Scan for the cell matching the given text and deliver its [X, Y] coordinate at center. 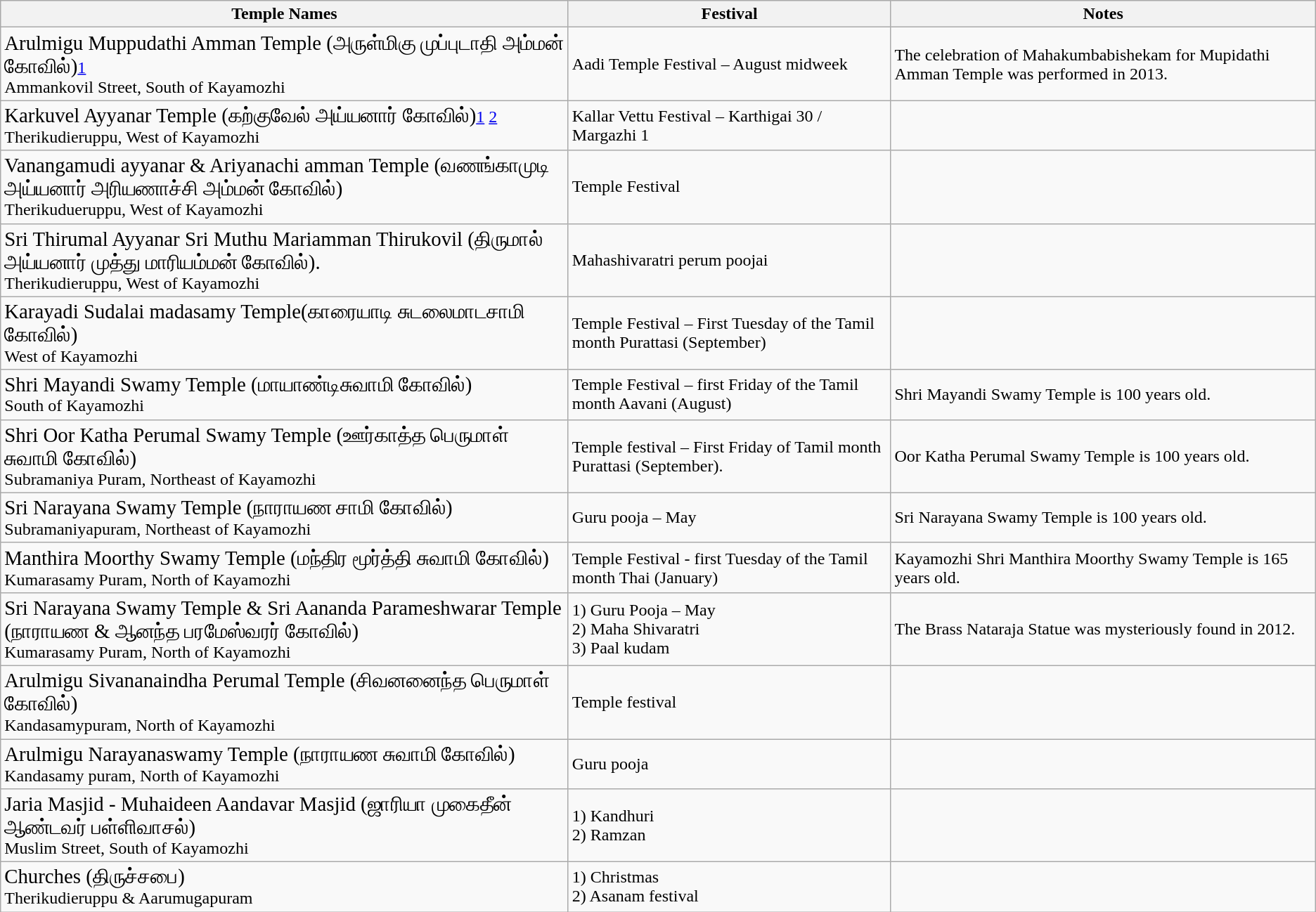
Jaria Masjid - Muhaideen Aandavar Masjid (ஜாரியா முகைதீன் ஆண்டவர் பள்ளிவாசல்) Muslim Street, South of Kayamozhi [285, 826]
Temple festival [730, 702]
Temple Festival – First Tuesday of the Tamil month Purattasi (September) [730, 333]
Vanangamudi ayyanar & Ariyanachi amman Temple (வணங்காமுடி அய்யனார் அரியணாச்சி அம்மன் கோவில்)Therikudueruppu, West of Kayamozhi [285, 187]
Karkuvel Ayyanar Temple (கற்குவேல் அய்யனார் கோவில்)1 2Therikudieruppu, West of Kayamozhi [285, 125]
Mahashivaratri perum poojai [730, 260]
Shri Oor Katha Perumal Swamy Temple (ஊர்காத்த பெருமாள் சுவாமி கோவில்)Subramaniya Puram, Northeast of Kayamozhi [285, 456]
Guru pooja [730, 764]
1) Guru Pooja – May2) Maha Shivaratri3) Paal kudam [730, 629]
Churches (திருச்சபை)Therikudieruppu & Aarumugapuram [285, 887]
Karayadi Sudalai madasamy Temple(காரையாடி சுடலைமாடசாமி கோவில்)West of Kayamozhi [285, 333]
Notes [1103, 14]
The Brass Nataraja Statue was mysteriously found in 2012. [1103, 629]
Arulmigu Sivananaindha Perumal Temple (சிவனனைந்த பெருமாள் கோவில்)Kandasamypuram, North of Kayamozhi [285, 702]
Temple Festival [730, 187]
Temple Festival – first Friday of the Tamil month Aavani (August) [730, 395]
Oor Katha Perumal Swamy Temple is 100 years old. [1103, 456]
Aadi Temple Festival – August midweek [730, 64]
Kayamozhi Shri Manthira Moorthy Swamy Temple is 165 years old. [1103, 568]
Manthira Moorthy Swamy Temple (மந்திர மூர்த்தி சுவாமி கோவில்)Kumarasamy Puram, North of Kayamozhi [285, 568]
Sri Thirumal Ayyanar Sri Muthu Mariamman Thirukovil (திருமால் அய்யனார் முத்து மாரியம்மன் கோவில்).Therikudieruppu, West of Kayamozhi [285, 260]
Temple Names [285, 14]
Shri Mayandi Swamy Temple (மாயாண்டிசுவாமி கோவில்)South of Kayamozhi [285, 395]
1) Kandhuri2) Ramzan [730, 826]
Sri Narayana Swamy Temple (நாராயண சாமி கோவில்)Subramaniyapuram, Northeast of Kayamozhi [285, 517]
Temple Festival - first Tuesday of the Tamil month Thai (January) [730, 568]
Arulmigu Muppudathi Amman Temple (அருள்மிகு முப்புடாதி அம்மன் கோவில்)1Ammankovil Street, South of Kayamozhi [285, 64]
The celebration of Mahakumbabishekam for Mupidathi Amman Temple was performed in 2013. [1103, 64]
Festival [730, 14]
Sri Narayana Swamy Temple is 100 years old. [1103, 517]
Sri Narayana Swamy Temple & Sri Aananda Parameshwarar Temple (நாராயண & ஆனந்த பரமேஸ்வரர் கோவில்)Kumarasamy Puram, North of Kayamozhi [285, 629]
Arulmigu Narayanaswamy Temple (நாராயண சுவாமி கோவில்)Kandasamy puram, North of Kayamozhi [285, 764]
Guru pooja – May [730, 517]
1) Christmas2) Asanam festival [730, 887]
Temple festival – First Friday of Tamil month Purattasi (September). [730, 456]
Kallar Vettu Festival – Karthigai 30 / Margazhi 1 [730, 125]
Shri Mayandi Swamy Temple is 100 years old. [1103, 395]
